Extract the (x, y) coordinate from the center of the cell holding the provided text.  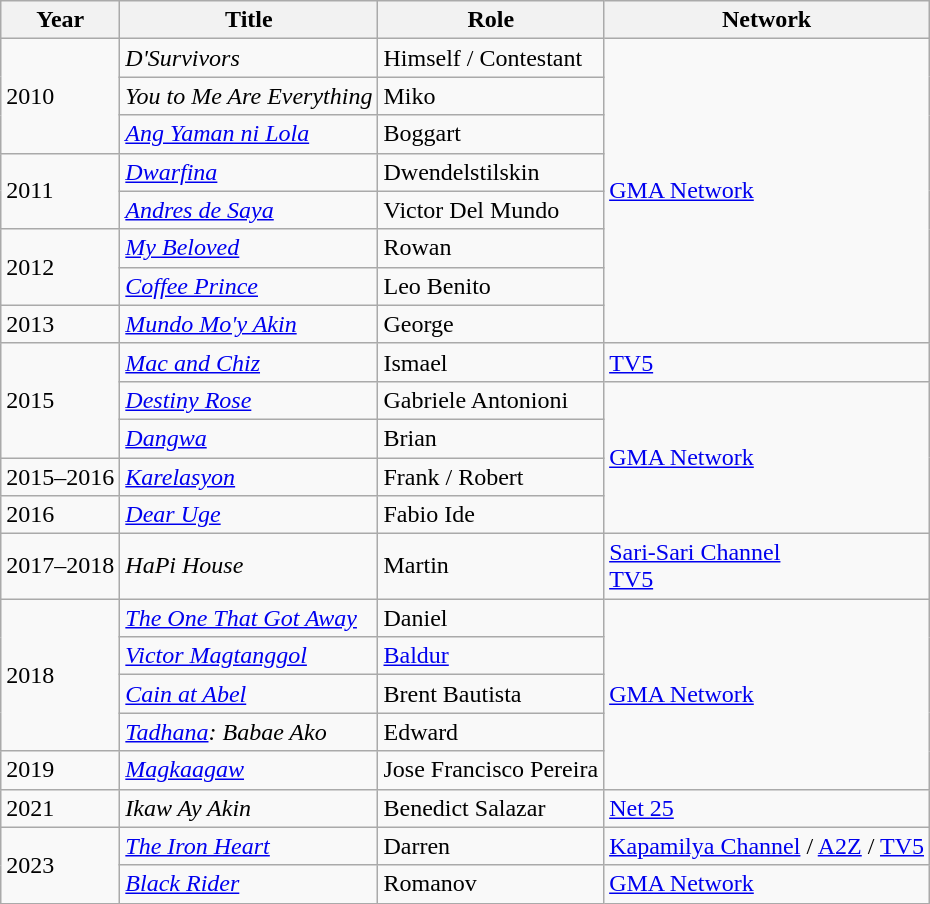
Mundo Mo'y Akin (249, 324)
My Beloved (249, 248)
2013 (60, 324)
Ikaw Ay Akin (249, 808)
Dear Uge (249, 515)
Coffee Prince (249, 286)
Dangwa (249, 438)
Boggart (491, 134)
2016 (60, 515)
Karelasyon (249, 477)
Year (60, 20)
Cain at Abel (249, 694)
Destiny Rose (249, 400)
Black Rider (249, 884)
Magkaagaw (249, 770)
Tadhana: Babae Ako (249, 732)
Ang Yaman ni Lola (249, 134)
Himself / Contestant (491, 58)
Victor Del Mundo (491, 210)
Dwarfina (249, 172)
2018 (60, 675)
Dwendelstilskin (491, 172)
Rowan (491, 248)
Baldur (491, 656)
2015 (60, 400)
2021 (60, 808)
Sari-Sari Channel TV5 (767, 566)
Edward (491, 732)
2019 (60, 770)
Leo Benito (491, 286)
2011 (60, 191)
2012 (60, 267)
Ismael (491, 362)
Daniel (491, 618)
Network (767, 20)
Benedict Salazar (491, 808)
The Iron Heart (249, 846)
Jose Francisco Pereira (491, 770)
2017–2018 (60, 566)
Miko (491, 96)
Romanov (491, 884)
You to Me Are Everything (249, 96)
Role (491, 20)
D'Survivors (249, 58)
Brian (491, 438)
2010 (60, 96)
Darren (491, 846)
Andres de Saya (249, 210)
Martin (491, 566)
Fabio Ide (491, 515)
Brent Bautista (491, 694)
TV5 (767, 362)
Mac and Chiz (249, 362)
2023 (60, 865)
George (491, 324)
Frank / Robert (491, 477)
The One That Got Away (249, 618)
HaPi House (249, 566)
Kapamilya Channel / A2Z / TV5 (767, 846)
Title (249, 20)
Victor Magtanggol (249, 656)
2015–2016 (60, 477)
Gabriele Antonioni (491, 400)
Net 25 (767, 808)
